Return (X, Y) of the center of cell containing provided text 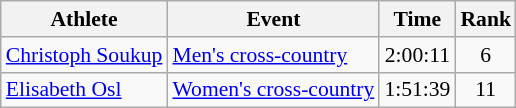
Women's cross-country (273, 90)
Event (273, 19)
Time (417, 19)
Christoph Soukup (84, 55)
Elisabeth Osl (84, 90)
11 (486, 90)
6 (486, 55)
Athlete (84, 19)
2:00:11 (417, 55)
1:51:39 (417, 90)
Men's cross-country (273, 55)
Rank (486, 19)
